Pinpoint the cell where the given text exists, returning its [x, y] midpoint coordinate. 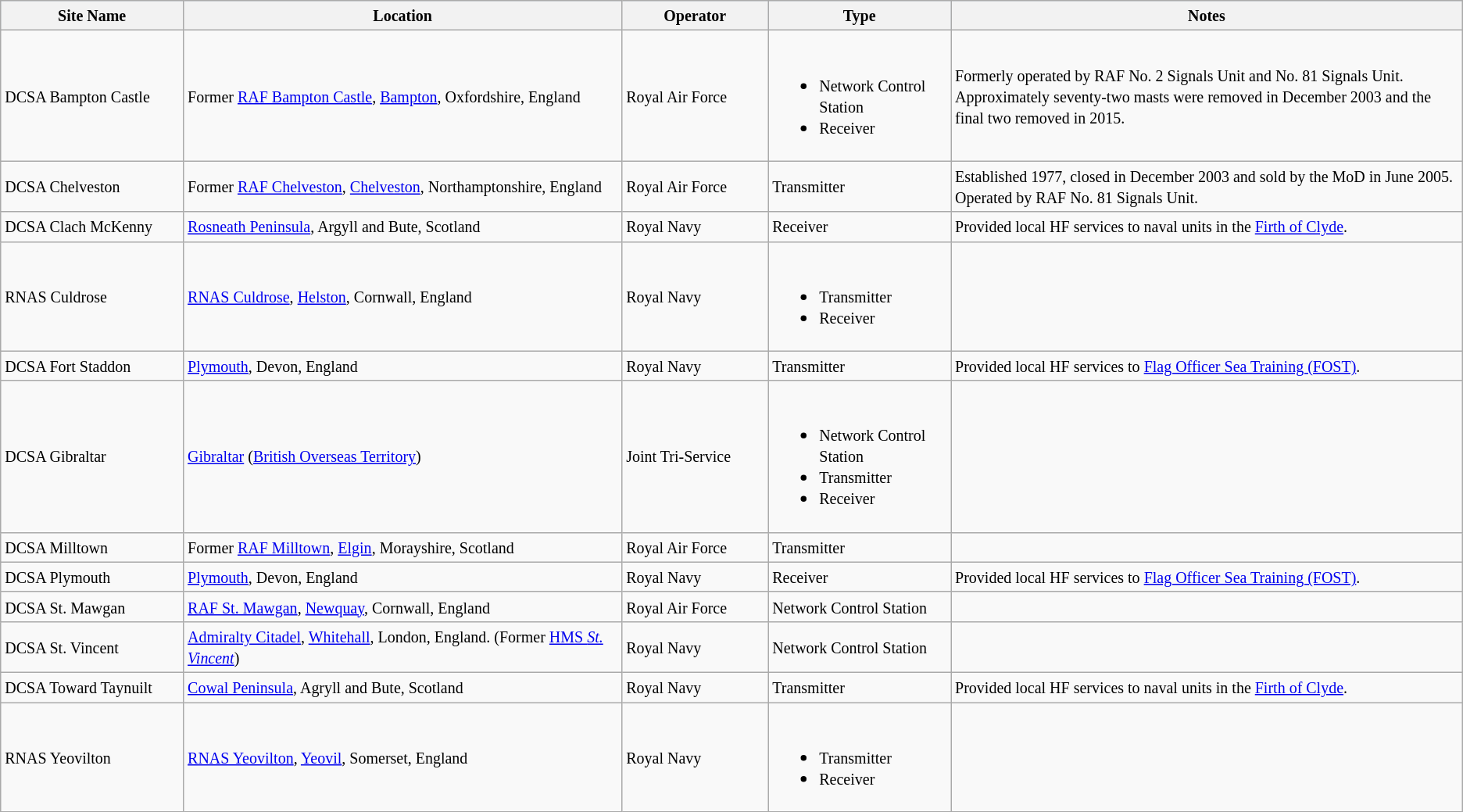
RNAS Yeovilton, Yeovil, Somerset, England [403, 757]
RNAS Culdrose [92, 296]
Type [860, 16]
DCSA Toward Taynuilt [92, 687]
Joint Tri-Service [696, 456]
Established 1977, closed in December 2003 and sold by the MoD in June 2005. Operated by RAF No. 81 Signals Unit. [1207, 186]
DCSA Clach McKenny [92, 227]
RNAS Yeovilton [92, 757]
RAF St. Mawgan, Newquay, Cornwall, England [403, 606]
DCSA Bampton Castle [92, 95]
Rosneath Peninsula, Argyll and Bute, Scotland [403, 227]
Former RAF Milltown, Elgin, Morayshire, Scotland [403, 547]
DCSA Gibraltar [92, 456]
Former RAF Bampton Castle, Bampton, Oxfordshire, England [403, 95]
Operator [696, 16]
Network Control StationTransmitterReceiver [860, 456]
DCSA Plymouth [92, 577]
Notes [1207, 16]
DCSA St. Vincent [92, 647]
DCSA Fort Staddon [92, 366]
Site Name [92, 16]
Gibraltar (British Overseas Territory) [403, 456]
RNAS Culdrose, Helston, Cornwall, England [403, 296]
DCSA St. Mawgan [92, 606]
Former RAF Chelveston, Chelveston, Northamptonshire, England [403, 186]
Location [403, 16]
Cowal Peninsula, Agryll and Bute, Scotland [403, 687]
DCSA Chelveston [92, 186]
Network Control StationReceiver [860, 95]
Admiralty Citadel, Whitehall, London, England. (Former HMS St. Vincent) [403, 647]
DCSA Milltown [92, 547]
